Determine the (X, Y) coordinate at the center of the cell enclosing the given text.  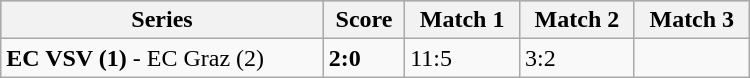
11:5 (462, 58)
Match 3 (692, 20)
EC VSV (1) - EC Graz (2) (162, 58)
3:2 (578, 58)
Series (162, 20)
Match 1 (462, 20)
2:0 (364, 58)
Match 2 (578, 20)
Score (364, 20)
